Return [X, Y] of the center of cell containing provided text 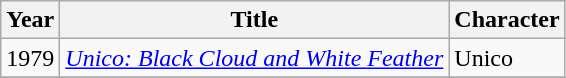
Year [30, 20]
Character [507, 20]
Unico [507, 58]
Unico: Black Cloud and White Feather [254, 58]
1979 [30, 58]
Title [254, 20]
